Search for the cell housing the specified text and yield its [X, Y] center coordinate. 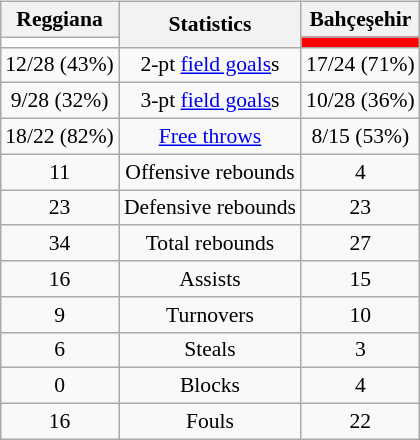
9/28 (32%) [60, 101]
10 [360, 314]
18/22 (82%) [60, 136]
3 [360, 350]
22 [360, 421]
Total rebounds [210, 243]
10/28 (36%) [360, 101]
Offensive rebounds [210, 172]
Assists [210, 279]
Statistics [210, 24]
8/15 (53%) [360, 136]
Steals [210, 350]
17/24 (71%) [360, 65]
Free throws [210, 136]
Turnovers [210, 314]
3-pt field goalss [210, 101]
2-pt field goalss [210, 65]
Blocks [210, 386]
11 [60, 172]
27 [360, 243]
Reggiana [60, 19]
34 [60, 243]
15 [360, 279]
9 [60, 314]
6 [60, 350]
Defensive rebounds [210, 208]
Bahçeşehir [360, 19]
0 [60, 386]
Fouls [210, 421]
12/28 (43%) [60, 65]
